Extract the (X, Y) coordinate from the center of the cell holding the provided text.  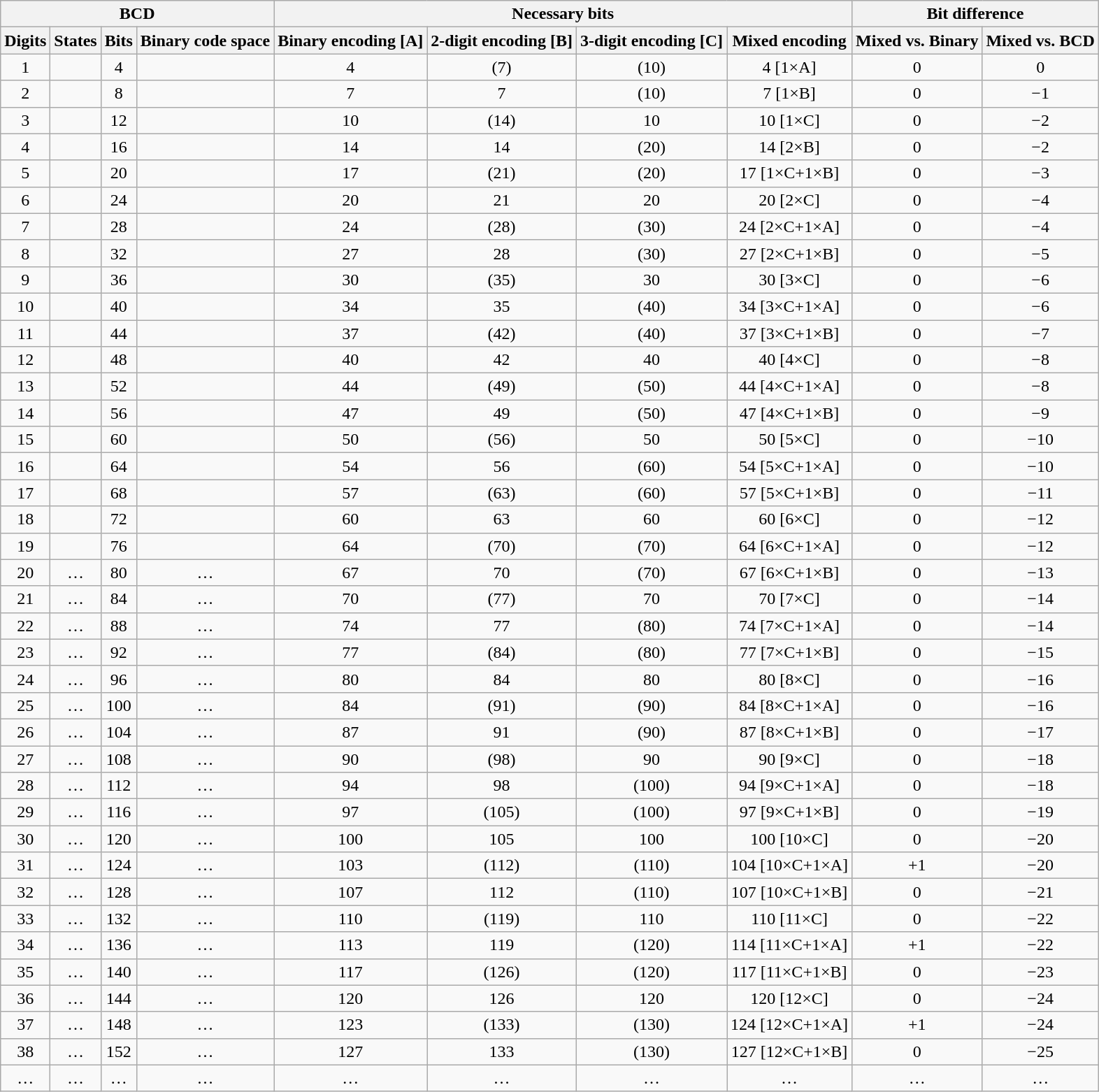
Mixed vs. Binary (917, 41)
38 (25, 1051)
(126) (502, 972)
132 (119, 919)
Bits (119, 41)
10 [1×C] (790, 120)
94 [9×C+1×A] (790, 786)
−25 (1040, 1051)
2-digit encoding [B] (502, 41)
148 (119, 1025)
33 (25, 919)
18 (25, 519)
(63) (502, 493)
60 [6×C] (790, 519)
27 [2×C+1×B] (790, 253)
57 [5×C+1×B] (790, 493)
(28) (502, 227)
133 (502, 1051)
2 (25, 94)
−9 (1040, 413)
127 [12×C+1×B] (790, 1051)
47 (351, 413)
117 (351, 972)
7 [1×B] (790, 94)
(14) (502, 120)
19 (25, 546)
States (76, 41)
−3 (1040, 173)
17 [1×C+1×B] (790, 173)
104 [10×C+1×A] (790, 865)
(98) (502, 759)
Binary code space (205, 41)
5 (25, 173)
−23 (1040, 972)
54 (351, 466)
−19 (1040, 812)
68 (119, 493)
80 [8×C] (790, 679)
(119) (502, 919)
110 [11×C] (790, 919)
54 [5×C+1×A] (790, 466)
113 (351, 945)
−1 (1040, 94)
42 (502, 360)
77 [7×C+1×B] (790, 652)
105 (502, 839)
26 (25, 732)
70 [7×C] (790, 599)
140 (119, 972)
119 (502, 945)
72 (119, 519)
63 (502, 519)
3-digit encoding [C] (652, 41)
(21) (502, 173)
97 (351, 812)
−15 (1040, 652)
104 (119, 732)
84 [8×C+1×A] (790, 705)
−17 (1040, 732)
−7 (1040, 333)
Necessary bits (563, 14)
37 [3×C+1×B] (790, 333)
116 (119, 812)
30 [3×C] (790, 280)
9 (25, 280)
50 [5×C] (790, 440)
108 (119, 759)
107 (351, 892)
(42) (502, 333)
47 [4×C+1×B] (790, 413)
136 (119, 945)
96 (119, 679)
(7) (502, 67)
1 (25, 67)
123 (351, 1025)
22 (25, 626)
20 [2×C] (790, 200)
11 (25, 333)
(133) (502, 1025)
13 (25, 387)
(77) (502, 599)
94 (351, 786)
−5 (1040, 253)
57 (351, 493)
127 (351, 1051)
15 (25, 440)
25 (25, 705)
76 (119, 546)
74 [7×C+1×A] (790, 626)
34 [3×C+1×A] (790, 306)
91 (502, 732)
44 [4×C+1×A] (790, 387)
−21 (1040, 892)
4 [1×A] (790, 67)
103 (351, 865)
88 (119, 626)
52 (119, 387)
126 (502, 998)
98 (502, 786)
(49) (502, 387)
BCD (137, 14)
−13 (1040, 573)
97 [9×C+1×B] (790, 812)
48 (119, 360)
114 [11×C+1×A] (790, 945)
49 (502, 413)
67 (351, 573)
67 [6×C+1×B] (790, 573)
Digits (25, 41)
Mixed vs. BCD (1040, 41)
100 [10×C] (790, 839)
120 [12×C] (790, 998)
(35) (502, 280)
144 (119, 998)
14 [2×B] (790, 147)
87 (351, 732)
(105) (502, 812)
(112) (502, 865)
24 [2×C+1×A] (790, 227)
(84) (502, 652)
124 [12×C+1×A] (790, 1025)
−11 (1040, 493)
152 (119, 1051)
107 [10×C+1×B] (790, 892)
92 (119, 652)
(91) (502, 705)
(56) (502, 440)
124 (119, 865)
Binary encoding [A] (351, 41)
87 [8×C+1×B] (790, 732)
3 (25, 120)
117 [11×C+1×B] (790, 972)
Bit difference (976, 14)
29 (25, 812)
90 [9×C] (790, 759)
74 (351, 626)
40 [4×C] (790, 360)
6 (25, 200)
Mixed encoding (790, 41)
128 (119, 892)
31 (25, 865)
23 (25, 652)
64 [6×C+1×A] (790, 546)
